Search for the cell housing the specified text and yield its [x, y] center coordinate. 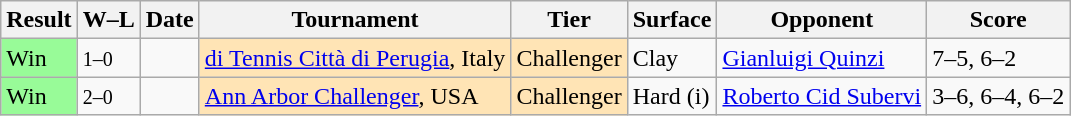
W–L [108, 20]
1–0 [108, 58]
Tournament [355, 20]
Surface [672, 20]
Result [39, 20]
Tier [569, 20]
Roberto Cid Subervi [822, 96]
2–0 [108, 96]
Gianluigi Quinzi [822, 58]
7–5, 6–2 [998, 58]
di Tennis Città di Perugia, Italy [355, 58]
Ann Arbor Challenger, USA [355, 96]
Date [170, 20]
Clay [672, 58]
Hard (i) [672, 96]
3–6, 6–4, 6–2 [998, 96]
Score [998, 20]
Opponent [822, 20]
